For the text-containing cell, return its midpoint in [x, y] coordinate format. 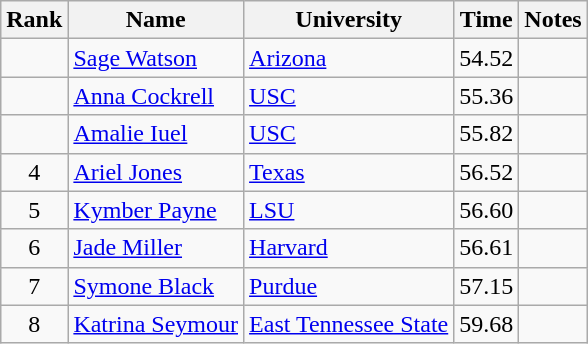
6 [34, 248]
Rank [34, 20]
56.60 [486, 210]
56.61 [486, 248]
Katrina Seymour [156, 324]
7 [34, 286]
Purdue [349, 286]
Harvard [349, 248]
8 [34, 324]
Sage Watson [156, 58]
Name [156, 20]
4 [34, 172]
5 [34, 210]
59.68 [486, 324]
Arizona [349, 58]
Kymber Payne [156, 210]
57.15 [486, 286]
55.82 [486, 134]
56.52 [486, 172]
54.52 [486, 58]
Amalie Iuel [156, 134]
55.36 [486, 96]
Notes [553, 20]
Anna Cockrell [156, 96]
East Tennessee State [349, 324]
LSU [349, 210]
Texas [349, 172]
Time [486, 20]
Ariel Jones [156, 172]
Jade Miller [156, 248]
Symone Black [156, 286]
University [349, 20]
